Return the (x, y) coordinate for the center point of the cell that contains the specified text.  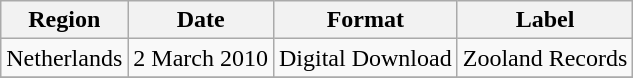
Region (64, 20)
Digital Download (365, 58)
Label (545, 20)
2 March 2010 (201, 58)
Netherlands (64, 58)
Zooland Records (545, 58)
Format (365, 20)
Date (201, 20)
